Return the [X, Y] coordinate for the center point of the cell that contains the specified text.  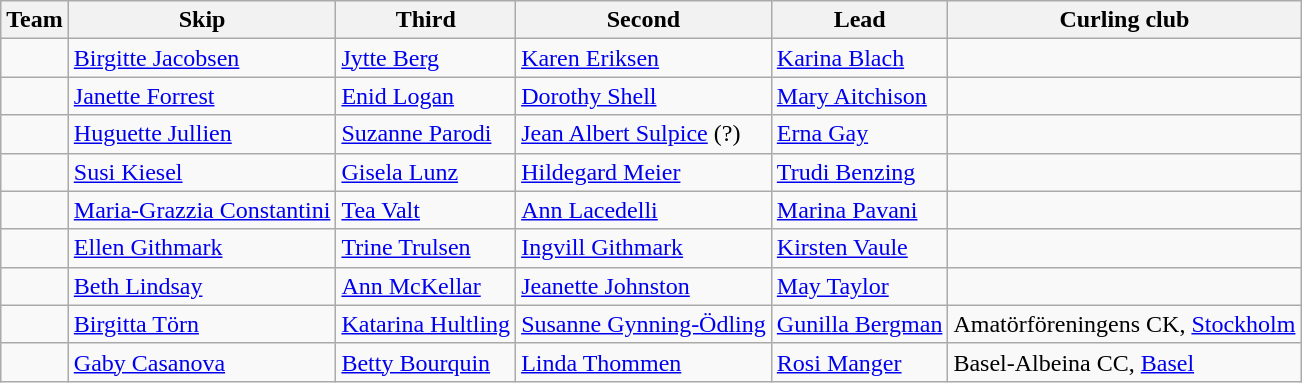
Ann Lacedelli [644, 210]
Second [644, 20]
Dorothy Shell [644, 96]
Marina Pavani [860, 210]
Curling club [1124, 20]
Jeanette Johnston [644, 286]
Jean Albert Sulpice (?) [644, 134]
Basel-Albeina CC, Basel [1124, 362]
Karen Eriksen [644, 58]
Lead [860, 20]
Skip [202, 20]
Team [35, 20]
Amatörföreningens CK, Stockholm [1124, 324]
Third [426, 20]
Trine Trulsen [426, 248]
Betty Bourquin [426, 362]
Suzanne Parodi [426, 134]
Janette Forrest [202, 96]
Enid Logan [426, 96]
Erna Gay [860, 134]
Katarina Hultling [426, 324]
Maria-Grazzia Constantini [202, 210]
Jytte Berg [426, 58]
Susanne Gynning-Ödling [644, 324]
Huguette Jullien [202, 134]
Ann McKellar [426, 286]
Gaby Casanova [202, 362]
Gisela Lunz [426, 172]
Tea Valt [426, 210]
Hildegard Meier [644, 172]
Birgitta Törn [202, 324]
Karina Blach [860, 58]
Kirsten Vaule [860, 248]
Mary Aitchison [860, 96]
Susi Kiesel [202, 172]
Gunilla Bergman [860, 324]
Ellen Githmark [202, 248]
Rosi Manger [860, 362]
Ingvill Githmark [644, 248]
May Taylor [860, 286]
Birgitte Jacobsen [202, 58]
Trudi Benzing [860, 172]
Beth Lindsay [202, 286]
Linda Thommen [644, 362]
